Identify which cell holds the provided text, then report its [x, y] central coordinate. 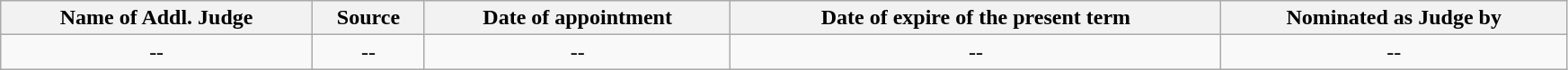
Source [368, 18]
Date of expire of the present term [976, 18]
Name of Addl. Judge [156, 18]
Nominated as Judge by [1395, 18]
Date of appointment [577, 18]
